Search for the cell housing the specified text and yield its (x, y) center coordinate. 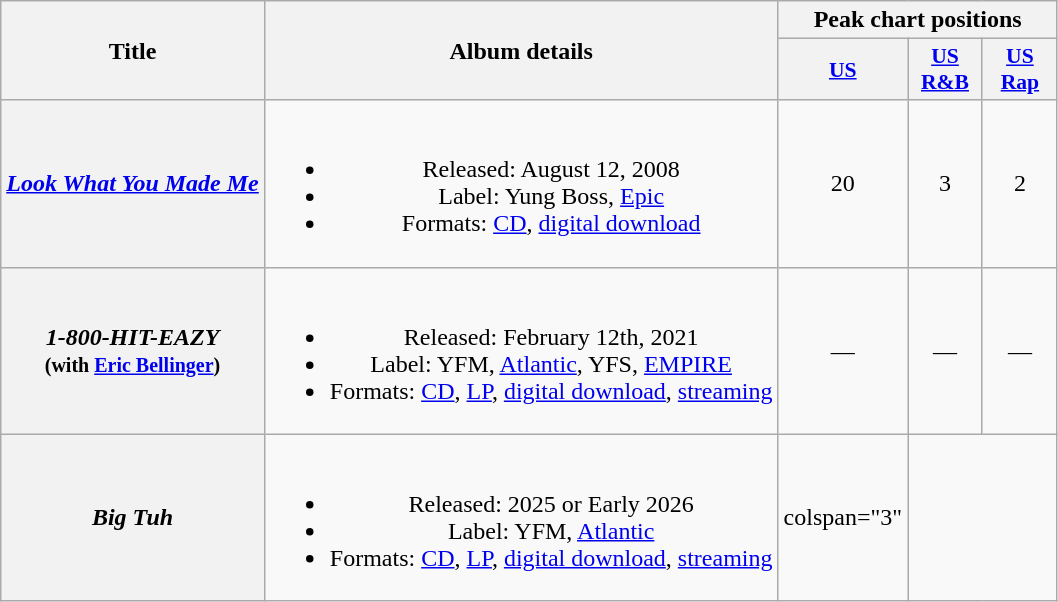
USRap (1020, 70)
20 (843, 184)
1-800-HIT-EAZY(with Eric Bellinger) (133, 350)
Released: February 12th, 2021Label: YFM, Atlantic, YFS, EMPIREFormats: CD, LP, digital download, streaming (521, 350)
colspan="3" (843, 518)
Title (133, 50)
3 (946, 184)
Released: August 12, 2008Label: Yung Boss, EpicFormats: CD, digital download (521, 184)
Album details (521, 50)
Big Tuh (133, 518)
Peak chart positions (918, 20)
2 (1020, 184)
Look What You Made Me (133, 184)
US R&B (946, 70)
US (843, 70)
Released: 2025 or Early 2026Label: YFM, AtlanticFormats: CD, LP, digital download, streaming (521, 518)
